Search for the cell housing the specified text and yield its (X, Y) center coordinate. 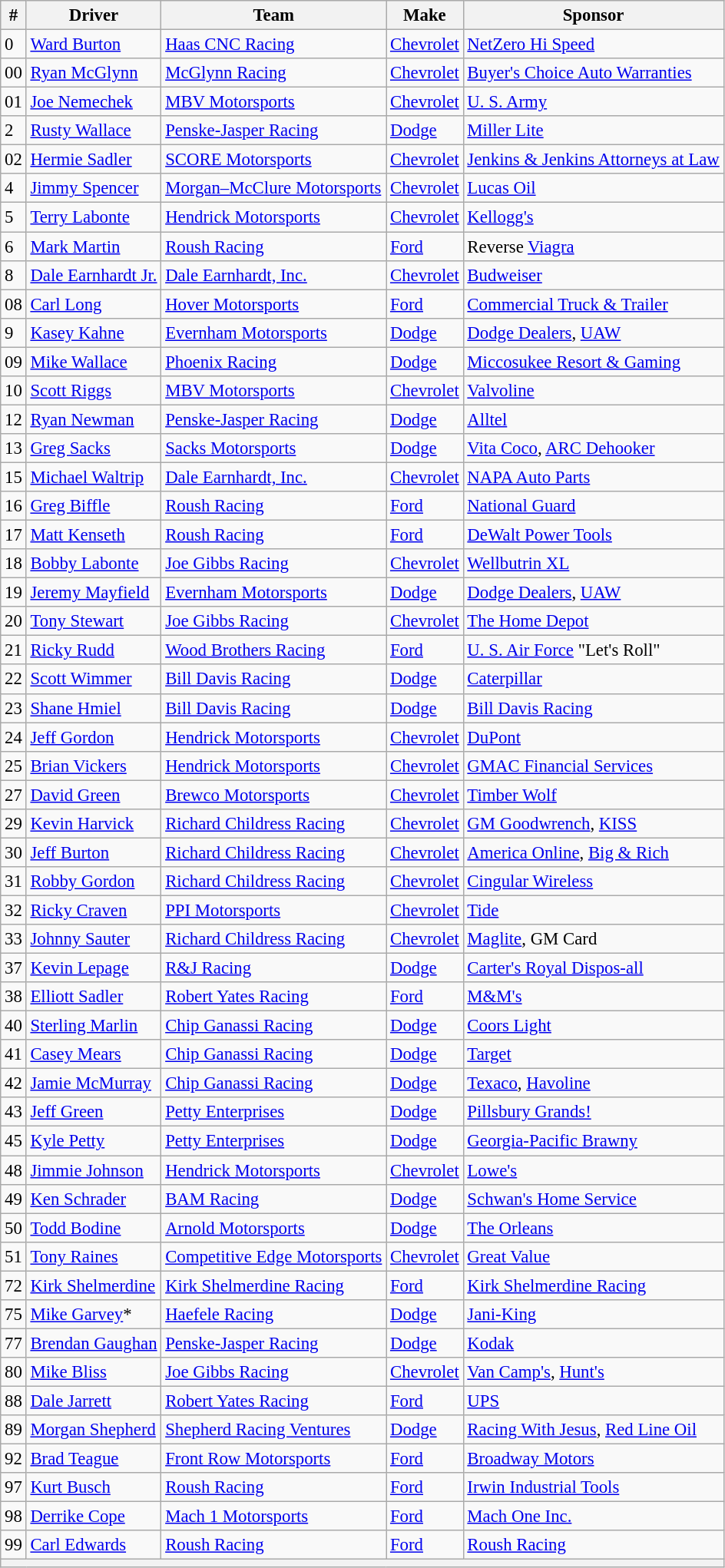
Hover Motorsports (273, 304)
Timber Wolf (593, 795)
Ryan McGlynn (94, 73)
DuPont (593, 737)
Jani-King (593, 1315)
Robby Gordon (94, 882)
08 (14, 304)
Elliott Sadler (94, 997)
30 (14, 852)
Budweiser (593, 275)
15 (14, 477)
16 (14, 506)
Todd Bodine (94, 1228)
99 (14, 1545)
U. S. Air Force "Let's Roll" (593, 650)
Dale Earnhardt Jr. (94, 275)
50 (14, 1228)
Kyle Petty (94, 1141)
Johnny Sauter (94, 939)
Jenkins & Jenkins Attorneys at Law (593, 160)
21 (14, 650)
Tide (593, 910)
97 (14, 1487)
Racing With Jesus, Red Line Oil (593, 1430)
Ken Schrader (94, 1199)
Scott Wimmer (94, 680)
America Online, Big & Rich (593, 852)
Wellbutrin XL (593, 564)
Caterpillar (593, 680)
Coors Light (593, 1026)
12 (14, 419)
National Guard (593, 506)
29 (14, 824)
SCORE Motorsports (273, 160)
Scott Riggs (94, 391)
Ricky Rudd (94, 650)
Michael Waltrip (94, 477)
89 (14, 1430)
Commercial Truck & Trailer (593, 304)
19 (14, 593)
72 (14, 1285)
Mike Bliss (94, 1372)
88 (14, 1401)
Alltel (593, 419)
Jeremy Mayfield (94, 593)
Tony Stewart (94, 621)
49 (14, 1199)
Pillsbury Grands! (593, 1113)
Irwin Industrial Tools (593, 1487)
Lowe's (593, 1170)
51 (14, 1256)
UPS (593, 1401)
Competitive Edge Motorsports (273, 1256)
Reverse Viagra (593, 246)
13 (14, 448)
Schwan's Home Service (593, 1199)
Ryan Newman (94, 419)
48 (14, 1170)
00 (14, 73)
Carl Long (94, 304)
01 (14, 102)
23 (14, 708)
David Green (94, 795)
M&M's (593, 997)
45 (14, 1141)
24 (14, 737)
2 (14, 131)
Kevin Lepage (94, 968)
The Home Depot (593, 621)
09 (14, 362)
02 (14, 160)
80 (14, 1372)
NetZero Hi Speed (593, 45)
Tony Raines (94, 1256)
Bobby Labonte (94, 564)
Mach 1 Motorsports (273, 1517)
Miccosukee Resort & Gaming (593, 362)
Jeff Burton (94, 852)
31 (14, 882)
Carl Edwards (94, 1545)
Mike Garvey* (94, 1315)
Jeff Green (94, 1113)
NAPA Auto Parts (593, 477)
6 (14, 246)
37 (14, 968)
Kasey Kahne (94, 332)
Kodak (593, 1343)
Morgan Shepherd (94, 1430)
9 (14, 332)
20 (14, 621)
Team (273, 15)
Morgan–McClure Motorsports (273, 188)
4 (14, 188)
0 (14, 45)
92 (14, 1459)
Haefele Racing (273, 1315)
Valvoline (593, 391)
32 (14, 910)
Rusty Wallace (94, 131)
17 (14, 535)
75 (14, 1315)
Mark Martin (94, 246)
Arnold Motorsports (273, 1228)
# (14, 15)
Shepherd Racing Ventures (273, 1430)
McGlynn Racing (273, 73)
R&J Racing (273, 968)
Cingular Wireless (593, 882)
Mach One Inc. (593, 1517)
Brad Teague (94, 1459)
77 (14, 1343)
41 (14, 1054)
Brendan Gaughan (94, 1343)
Kevin Harvick (94, 824)
Vita Coco, ARC Dehooker (593, 448)
Brian Vickers (94, 766)
Haas CNC Racing (273, 45)
43 (14, 1113)
Jimmie Johnson (94, 1170)
Wood Brothers Racing (273, 650)
Casey Mears (94, 1054)
Shane Hmiel (94, 708)
Terry Labonte (94, 217)
22 (14, 680)
Jimmy Spencer (94, 188)
Great Value (593, 1256)
Sponsor (593, 15)
Front Row Motorsports (273, 1459)
27 (14, 795)
Brewco Motorsports (273, 795)
5 (14, 217)
Dale Jarrett (94, 1401)
Derrike Cope (94, 1517)
Matt Kenseth (94, 535)
10 (14, 391)
Texaco, Havoline (593, 1083)
DeWalt Power Tools (593, 535)
Phoenix Racing (273, 362)
42 (14, 1083)
PPI Motorsports (273, 910)
Ricky Craven (94, 910)
40 (14, 1026)
18 (14, 564)
Buyer's Choice Auto Warranties (593, 73)
Driver (94, 15)
Make (425, 15)
Carter's Royal Dispos-all (593, 968)
Greg Biffle (94, 506)
Hermie Sadler (94, 160)
Jeff Gordon (94, 737)
38 (14, 997)
Greg Sacks (94, 448)
98 (14, 1517)
Georgia-Pacific Brawny (593, 1141)
Lucas Oil (593, 188)
Joe Nemechek (94, 102)
Kurt Busch (94, 1487)
Ward Burton (94, 45)
Van Camp's, Hunt's (593, 1372)
The Orleans (593, 1228)
Broadway Motors (593, 1459)
Target (593, 1054)
Maglite, GM Card (593, 939)
Sacks Motorsports (273, 448)
25 (14, 766)
GMAC Financial Services (593, 766)
Miller Lite (593, 131)
BAM Racing (273, 1199)
Mike Wallace (94, 362)
Sterling Marlin (94, 1026)
Kirk Shelmerdine (94, 1285)
8 (14, 275)
Jamie McMurray (94, 1083)
GM Goodwrench, KISS (593, 824)
33 (14, 939)
Kellogg's (593, 217)
U. S. Army (593, 102)
